Extract the (x, y) coordinate from the center of the cell holding the provided text.  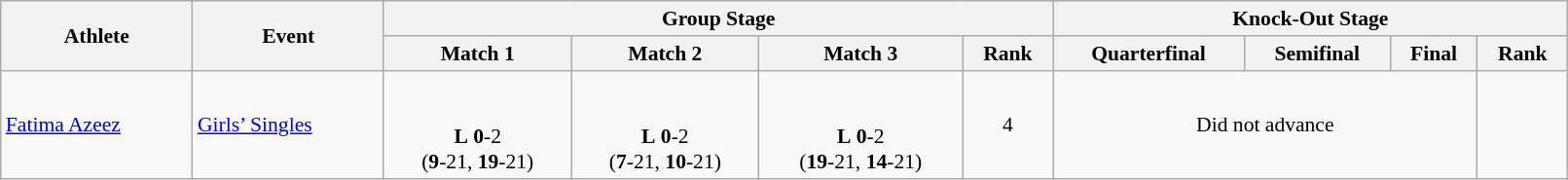
Knock-Out Stage (1310, 18)
Athlete (97, 35)
Event (288, 35)
L 0-2 (7-21, 10-21) (666, 125)
Final (1433, 54)
Match 2 (666, 54)
4 (1008, 125)
Match 3 (860, 54)
Group Stage (718, 18)
Girls’ Singles (288, 125)
Fatima Azeez (97, 125)
L 0-2 (9-21, 19-21) (477, 125)
Match 1 (477, 54)
Did not advance (1265, 125)
L 0-2 (19-21, 14-21) (860, 125)
Quarterfinal (1149, 54)
Semifinal (1317, 54)
